Determine the (X, Y) coordinate at the center of the cell enclosing the given text.  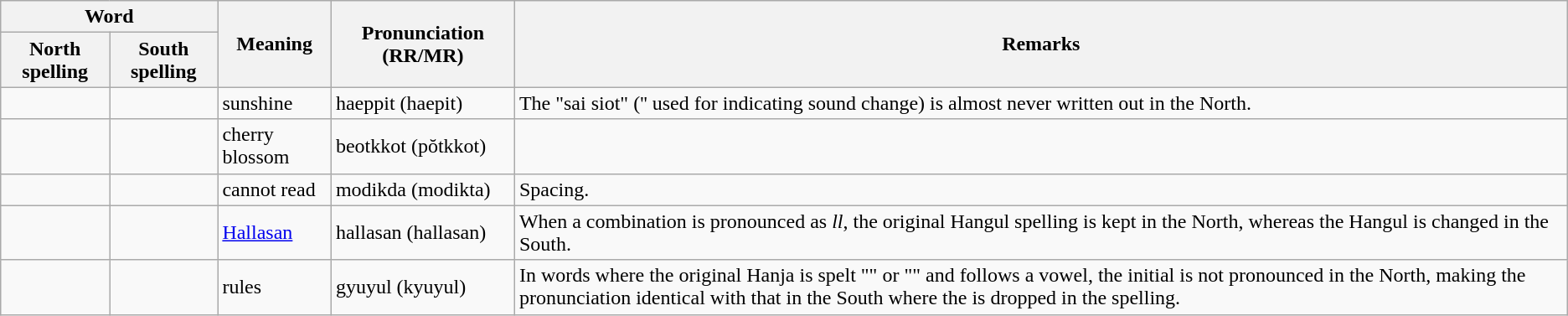
Meaning (275, 44)
haeppit (haepit) (422, 103)
Pronunciation (RR/MR) (422, 44)
modikda (modikta) (422, 189)
hallasan (hallasan) (422, 233)
rules (275, 287)
beotkkot (pŏtkkot) (422, 146)
North spelling (55, 60)
cherry blossom (275, 146)
sunshine (275, 103)
The "sai siot" ('' used for indicating sound change) is almost never written out in the North. (1040, 103)
Hallasan (275, 233)
Word (109, 17)
South spelling (164, 60)
Spacing. (1040, 189)
Remarks (1040, 44)
When a combination is pronounced as ll, the original Hangul spelling is kept in the North, whereas the Hangul is changed in the South. (1040, 233)
gyuyul (kyuyul) (422, 287)
cannot read (275, 189)
